Output the (x, y) coordinate of the center of the cell containing the given text.  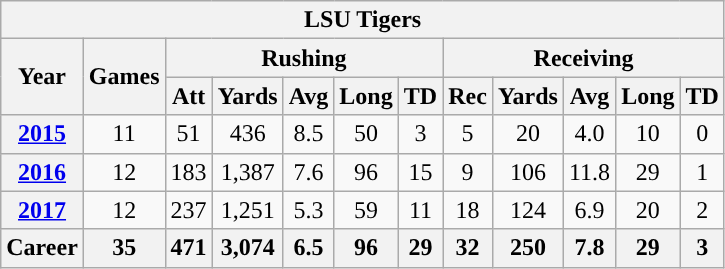
Att (188, 96)
5 (468, 134)
50 (366, 134)
6.9 (589, 210)
10 (648, 134)
7.8 (589, 248)
8.5 (308, 134)
Year (42, 77)
1 (702, 172)
Rec (468, 96)
237 (188, 210)
1,387 (248, 172)
15 (420, 172)
32 (468, 248)
124 (528, 210)
2016 (42, 172)
5.3 (308, 210)
471 (188, 248)
2017 (42, 210)
1,251 (248, 210)
2 (702, 210)
2015 (42, 134)
7.6 (308, 172)
3,074 (248, 248)
250 (528, 248)
Career (42, 248)
Rushing (304, 58)
Games (124, 77)
4.0 (589, 134)
436 (248, 134)
106 (528, 172)
18 (468, 210)
LSU Tigers (363, 20)
9 (468, 172)
Receiving (584, 58)
6.5 (308, 248)
0 (702, 134)
35 (124, 248)
59 (366, 210)
51 (188, 134)
11.8 (589, 172)
183 (188, 172)
